Pinpoint the cell where the given text exists, returning its [X, Y] midpoint coordinate. 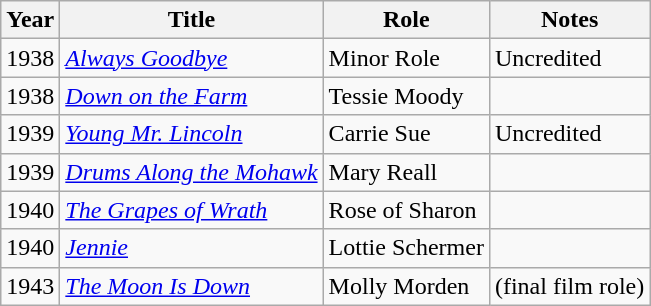
Molly Morden [406, 286]
Carrie Sue [406, 134]
The Moon Is Down [192, 286]
The Grapes of Wrath [192, 210]
Down on the Farm [192, 96]
Mary Reall [406, 172]
Jennie [192, 248]
Drums Along the Mohawk [192, 172]
1943 [30, 286]
Always Goodbye [192, 58]
Year [30, 20]
Lottie Schermer [406, 248]
Young Mr. Lincoln [192, 134]
Rose of Sharon [406, 210]
Title [192, 20]
Role [406, 20]
Notes [569, 20]
(final film role) [569, 286]
Minor Role [406, 58]
Tessie Moody [406, 96]
